Return the [X, Y] coordinate for the center point of the cell that contains the specified text.  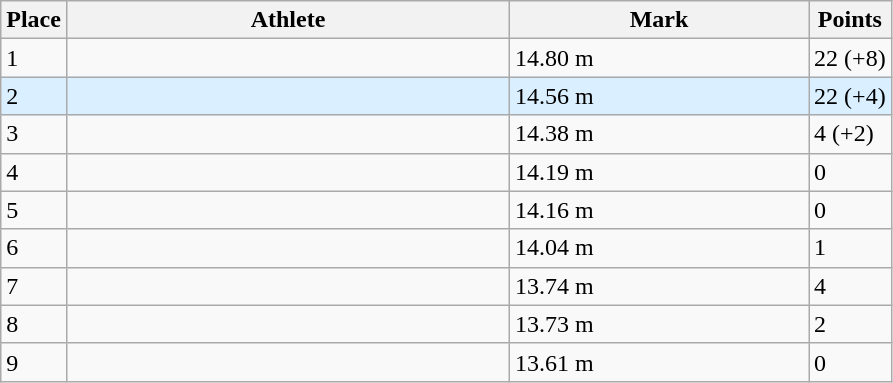
6 [34, 248]
Points [850, 20]
13.73 m [660, 324]
9 [34, 362]
4 (+2) [850, 134]
14.19 m [660, 172]
3 [34, 134]
13.74 m [660, 286]
22 (+8) [850, 58]
7 [34, 286]
Athlete [288, 20]
14.16 m [660, 210]
Mark [660, 20]
22 (+4) [850, 96]
14.56 m [660, 96]
13.61 m [660, 362]
14.38 m [660, 134]
Place [34, 20]
14.04 m [660, 248]
8 [34, 324]
5 [34, 210]
14.80 m [660, 58]
